Scan for the cell matching the given text and deliver its [X, Y] coordinate at center. 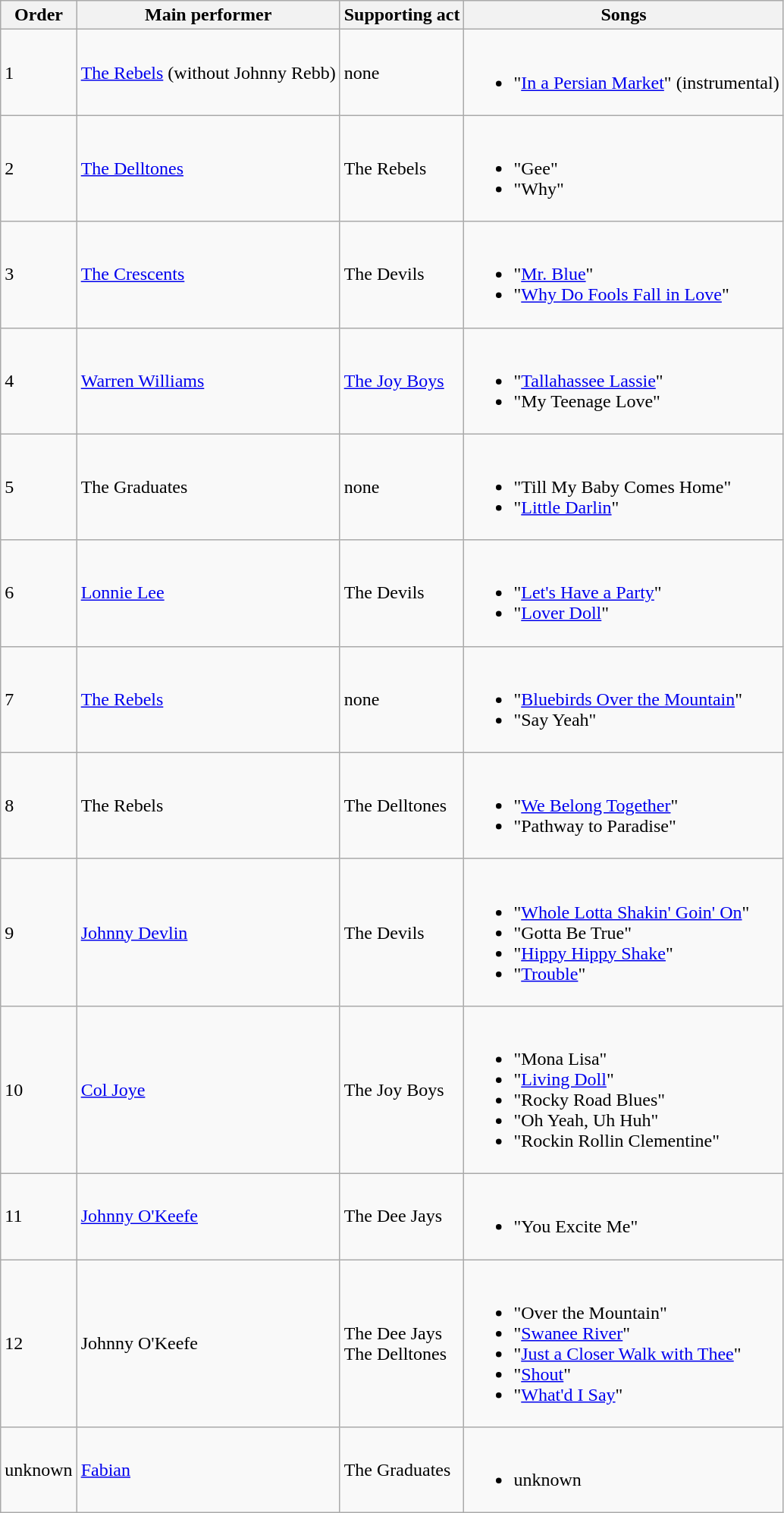
"In a Persian Market" (instrumental) [623, 73]
2 [39, 168]
9 [39, 932]
4 [39, 381]
"Till My Baby Comes Home""Little Darlin" [623, 487]
Warren Williams [208, 381]
Supporting act [402, 15]
8 [39, 805]
3 [39, 275]
"Over the Mountain""Swanee River""Just a Closer Walk with Thee""Shout""What'd I Say" [623, 1342]
The Crescents [208, 275]
11 [39, 1216]
"Mr. Blue""Why Do Fools Fall in Love" [623, 275]
"Bluebirds Over the Mountain""Say Yeah" [623, 699]
"Mona Lisa""Living Doll""Rocky Road Blues""Oh Yeah, Uh Huh""Rockin Rollin Clementine" [623, 1089]
5 [39, 487]
7 [39, 699]
Songs [623, 15]
"You Excite Me" [623, 1216]
1 [39, 73]
6 [39, 593]
Lonnie Lee [208, 593]
Johnny Devlin [208, 932]
Order [39, 15]
"Whole Lotta Shakin' Goin' On""Gotta Be True""Hippy Hippy Shake""Trouble" [623, 932]
"Let's Have a Party""Lover Doll" [623, 593]
The Dee JaysThe Delltones [402, 1342]
10 [39, 1089]
"Gee""Why" [623, 168]
"Tallahassee Lassie""My Teenage Love" [623, 381]
Col Joye [208, 1089]
The Dee Jays [402, 1216]
Main performer [208, 15]
Fabian [208, 1470]
"We Belong Together""Pathway to Paradise" [623, 805]
12 [39, 1342]
The Rebels (without Johnny Rebb) [208, 73]
